Find where the given text appears and provide that cell's center as (x, y) coordinate. 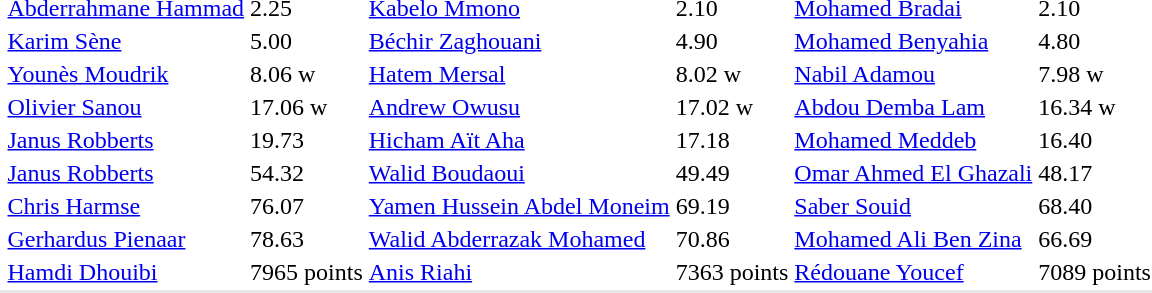
Saber Souid (914, 206)
Chris Harmse (126, 206)
8.06 w (307, 74)
8.02 w (732, 74)
Hatem Mersal (519, 74)
49.49 (732, 173)
Omar Ahmed El Ghazali (914, 173)
Walid Boudaoui (519, 173)
Rédouane Youcef (914, 272)
78.63 (307, 239)
Younès Moudrik (126, 74)
Gerhardus Pienaar (126, 239)
17.18 (732, 140)
Mohamed Benyahia (914, 41)
54.32 (307, 173)
Hamdi Dhouibi (126, 272)
Olivier Sanou (126, 107)
Mohamed Ali Ben Zina (914, 239)
Yamen Hussein Abdel Moneim (519, 206)
69.19 (732, 206)
4.90 (732, 41)
17.02 w (732, 107)
17.06 w (307, 107)
Anis Riahi (519, 272)
Andrew Owusu (519, 107)
Béchir Zaghouani (519, 41)
19.73 (307, 140)
7363 points (732, 272)
76.07 (307, 206)
Nabil Adamou (914, 74)
Walid Abderrazak Mohamed (519, 239)
Hicham Aït Aha (519, 140)
Abdou Demba Lam (914, 107)
Karim Sène (126, 41)
7965 points (307, 272)
70.86 (732, 239)
5.00 (307, 41)
Mohamed Meddeb (914, 140)
